Return (x, y) of the center of cell containing provided text 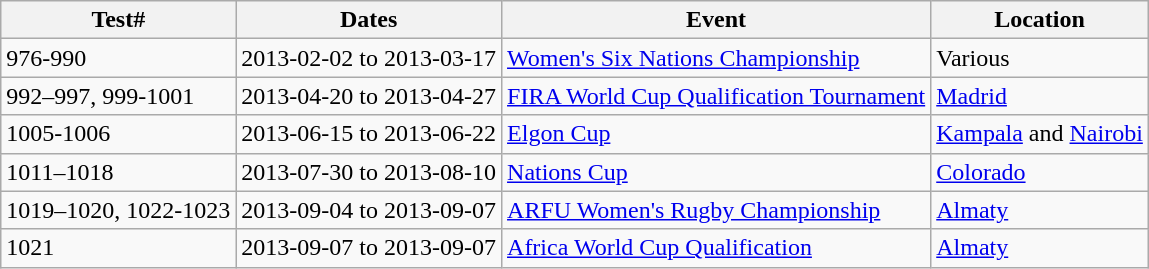
1019–1020, 1022-1023 (118, 210)
2013-09-07 to 2013-09-07 (369, 248)
1005-1006 (118, 134)
2013-02-02 to 2013-03-17 (369, 58)
Location (1040, 20)
2013-04-20 to 2013-04-27 (369, 96)
992–997, 999-1001 (118, 96)
Nations Cup (716, 172)
2013-09-04 to 2013-09-07 (369, 210)
976-990 (118, 58)
Test# (118, 20)
1011–1018 (118, 172)
2013-07-30 to 2013-08-10 (369, 172)
Colorado (1040, 172)
Elgon Cup (716, 134)
Africa World Cup Qualification (716, 248)
Kampala and Nairobi (1040, 134)
Event (716, 20)
ARFU Women's Rugby Championship (716, 210)
1021 (118, 248)
2013-06-15 to 2013-06-22 (369, 134)
Dates (369, 20)
Madrid (1040, 96)
FIRA World Cup Qualification Tournament (716, 96)
Women's Six Nations Championship (716, 58)
Various (1040, 58)
